From the cell containing the given text, extract its center point as (X, Y) coordinate. 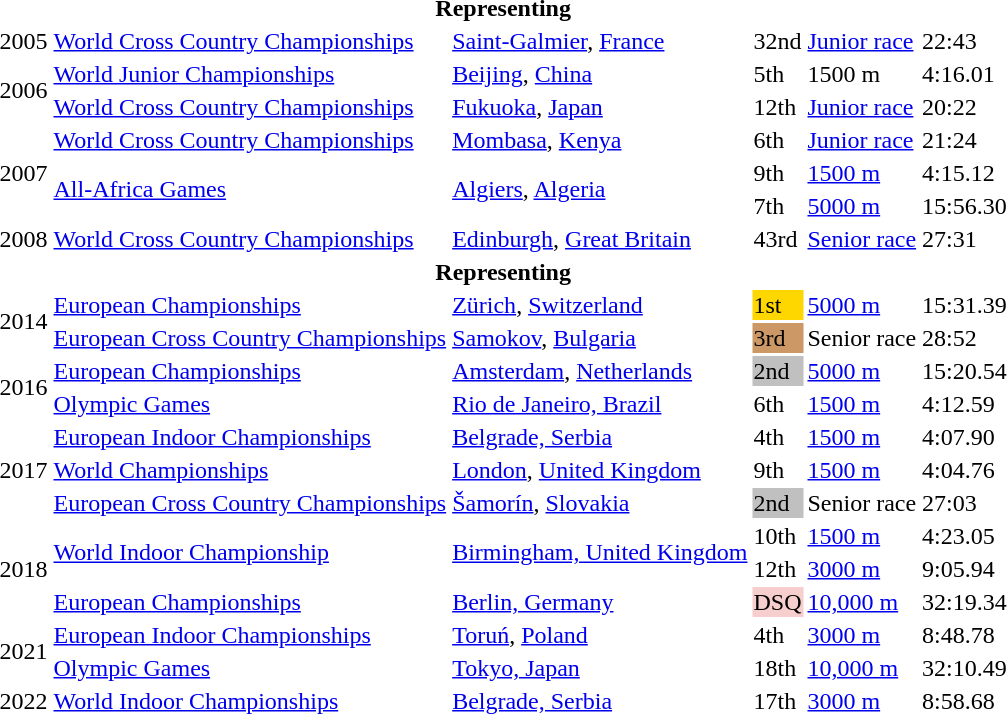
32nd (778, 41)
Mombasa, Kenya (600, 140)
Tokyo, Japan (600, 668)
1st (778, 305)
Fukuoka, Japan (600, 107)
World Indoor Championship (250, 552)
10th (778, 536)
Šamorín, Slovakia (600, 503)
Saint-Galmier, France (600, 41)
5th (778, 74)
18th (778, 668)
World Championships (250, 470)
3rd (778, 338)
All-Africa Games (250, 190)
World Junior Championships (250, 74)
Algiers, Algeria (600, 190)
Toruń, Poland (600, 635)
7th (778, 206)
Berlin, Germany (600, 602)
Samokov, Bulgaria (600, 338)
Belgrade, Serbia (600, 437)
Zürich, Switzerland (600, 305)
Amsterdam, Netherlands (600, 371)
DSQ (778, 602)
Rio de Janeiro, Brazil (600, 404)
43rd (778, 239)
Beijing, China (600, 74)
Birmingham, United Kingdom (600, 552)
Edinburgh, Great Britain (600, 239)
London, United Kingdom (600, 470)
